Search for the cell housing the specified text and yield its (X, Y) center coordinate. 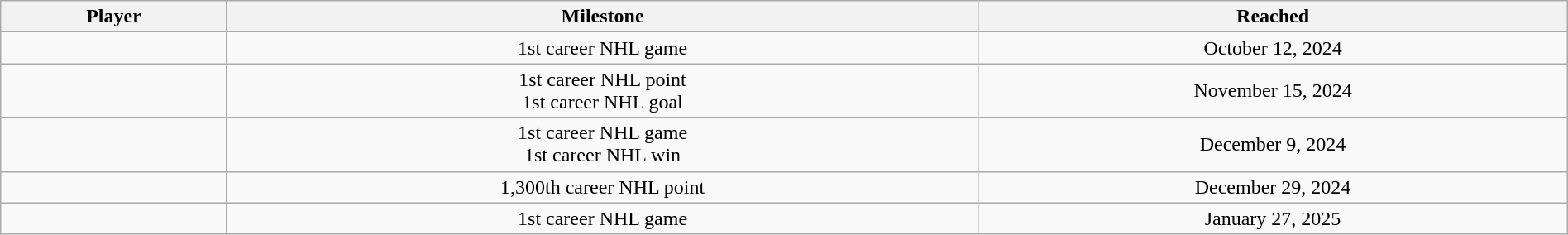
1,300th career NHL point (602, 187)
Milestone (602, 17)
November 15, 2024 (1273, 91)
Player (114, 17)
January 27, 2025 (1273, 218)
1st career NHL game1st career NHL win (602, 144)
December 9, 2024 (1273, 144)
1st career NHL point1st career NHL goal (602, 91)
Reached (1273, 17)
October 12, 2024 (1273, 48)
December 29, 2024 (1273, 187)
